Determine the [X, Y] coordinate at the center of the cell enclosing the given text.  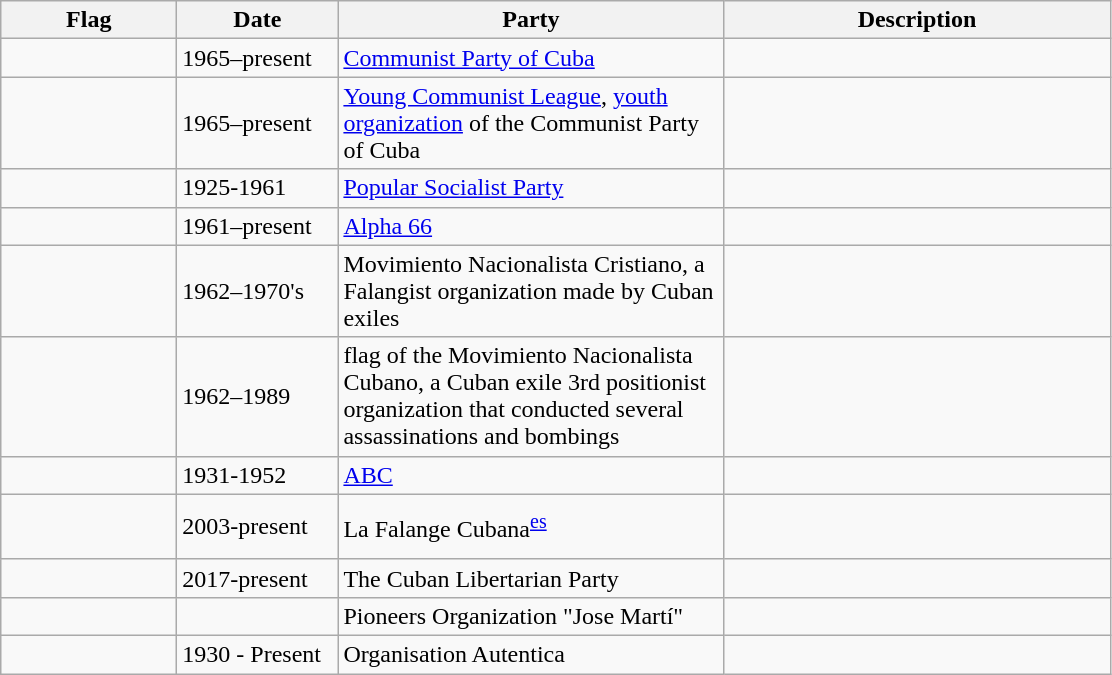
ABC [531, 475]
Alpha 66 [531, 226]
Young Communist League, youth organization of the Communist Party of Cuba [531, 123]
1930 - Present [258, 654]
Flag [89, 20]
1962–1970's [258, 291]
The Cuban Libertarian Party [531, 578]
2003-present [258, 526]
Communist Party of Cuba [531, 58]
1931-1952 [258, 475]
2017-present [258, 578]
flag of the Movimiento Nacionalista Cubano, a Cuban exile 3rd positionist organization that conducted several assassinations and bombings [531, 396]
Party [531, 20]
Movimiento Nacionalista Cristiano, a Falangist organization made by Cuban exiles [531, 291]
Date [258, 20]
Pioneers Organization "Jose Martí" [531, 616]
1925-1961 [258, 188]
Organisation Autentica [531, 654]
Description [917, 20]
Popular Socialist Party [531, 188]
La Falange Cubanaes [531, 526]
1961–present [258, 226]
1962–1989 [258, 396]
